For the text-containing cell, return its midpoint in (X, Y) coordinate format. 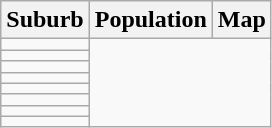
Population (150, 20)
Map (242, 20)
Suburb (45, 20)
